Output the [x, y] coordinate of the center of the cell containing the given text.  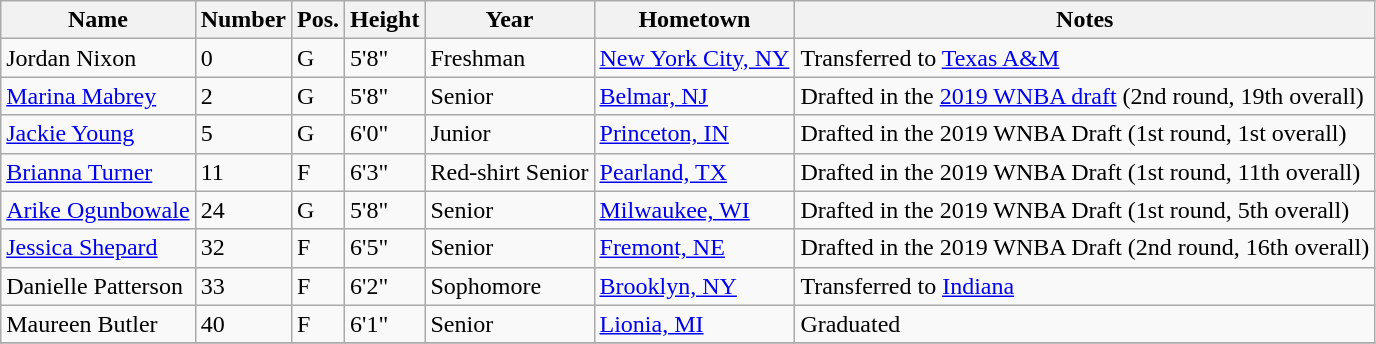
Danielle Patterson [98, 286]
Junior [510, 134]
Lionia, MI [694, 324]
Arike Ogunbowale [98, 210]
Hometown [694, 20]
Height [385, 20]
6'2" [385, 286]
Drafted in the 2019 WNBA Draft (1st round, 5th overall) [1085, 210]
Sophomore [510, 286]
Year [510, 20]
6'5" [385, 248]
Brooklyn, NY [694, 286]
Notes [1085, 20]
32 [243, 248]
0 [243, 58]
Freshman [510, 58]
Red-shirt Senior [510, 172]
Transferred to Indiana [1085, 286]
Name [98, 20]
Maureen Butler [98, 324]
Marina Mabrey [98, 96]
Milwaukee, WI [694, 210]
2 [243, 96]
Jackie Young [98, 134]
6'3" [385, 172]
40 [243, 324]
Drafted in the 2019 WNBA Draft (1st round, 11th overall) [1085, 172]
11 [243, 172]
Drafted in the 2019 WNBA Draft (2nd round, 16th overall) [1085, 248]
Pearland, TX [694, 172]
Drafted in the 2019 WNBA Draft (1st round, 1st overall) [1085, 134]
Drafted in the 2019 WNBA draft (2nd round, 19th overall) [1085, 96]
Pos. [318, 20]
5 [243, 134]
Brianna Turner [98, 172]
Fremont, NE [694, 248]
Jordan Nixon [98, 58]
New York City, NY [694, 58]
33 [243, 286]
6'0" [385, 134]
Belmar, NJ [694, 96]
Transferred to Texas A&M [1085, 58]
24 [243, 210]
6'1" [385, 324]
Princeton, IN [694, 134]
Jessica Shepard [98, 248]
Number [243, 20]
Graduated [1085, 324]
